Determine the [x, y] coordinate at the center of the cell enclosing the given text.  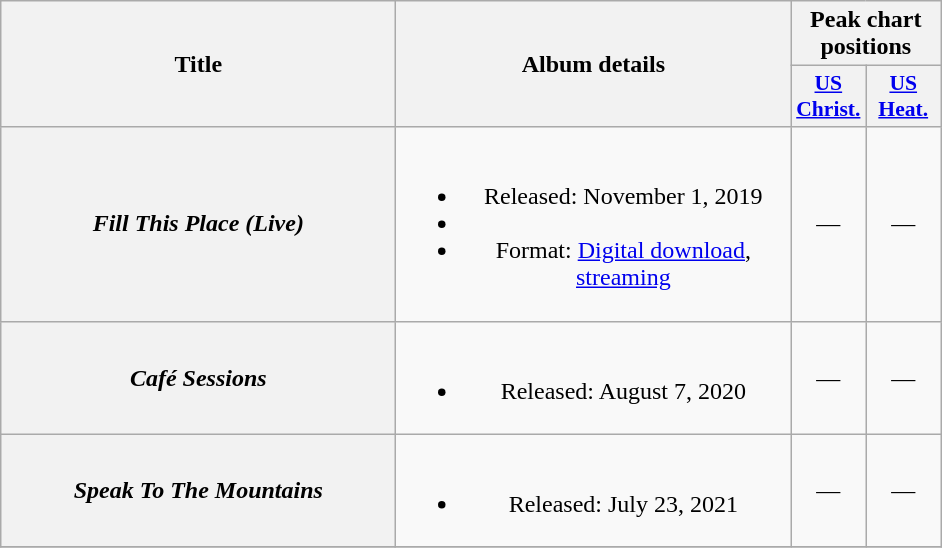
Café Sessions [198, 378]
Fill This Place (Live) [198, 224]
USHeat. [904, 96]
Title [198, 64]
Released: August 7, 2020 [594, 378]
Peak chart positions [866, 34]
Released: November 1, 2019Format: Digital download, streaming [594, 224]
Released: July 23, 2021 [594, 490]
USChrist. [828, 96]
Album details [594, 64]
Speak To The Mountains [198, 490]
